Locate the cell with the specified text and output its [X, Y] center coordinate. 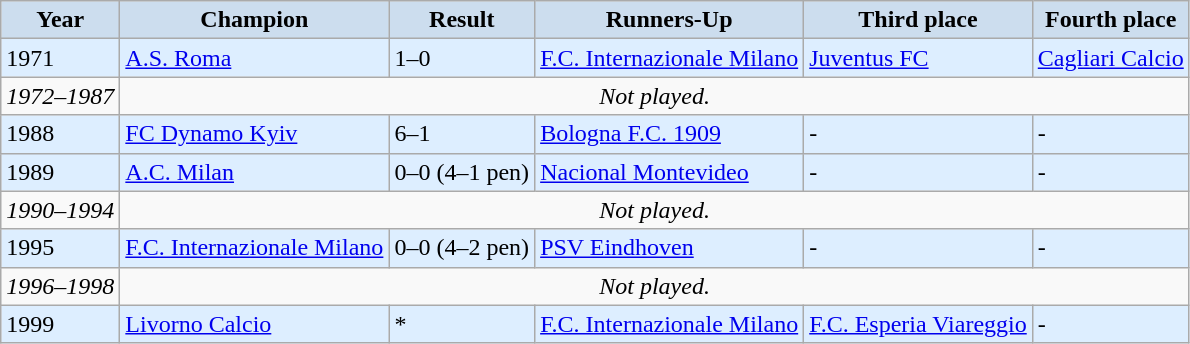
Third place [918, 20]
Fourth place [1110, 20]
Year [60, 20]
0–0 (4–1 pen) [462, 172]
* [462, 324]
PSV Eindhoven [670, 248]
Juventus FC [918, 58]
1996–1998 [60, 286]
1990–1994 [60, 210]
F.C. Esperia Viareggio [918, 324]
0–0 (4–2 pen) [462, 248]
Nacional Montevideo [670, 172]
1971 [60, 58]
1989 [60, 172]
A.C. Milan [254, 172]
Bologna F.C. 1909 [670, 134]
1–0 [462, 58]
A.S. Roma [254, 58]
Result [462, 20]
1995 [60, 248]
Livorno Calcio [254, 324]
Runners-Up [670, 20]
1999 [60, 324]
6–1 [462, 134]
Champion [254, 20]
1972–1987 [60, 96]
FC Dynamo Kyiv [254, 134]
Cagliari Calcio [1110, 58]
1988 [60, 134]
